For the text-containing cell, return its midpoint in (X, Y) coordinate format. 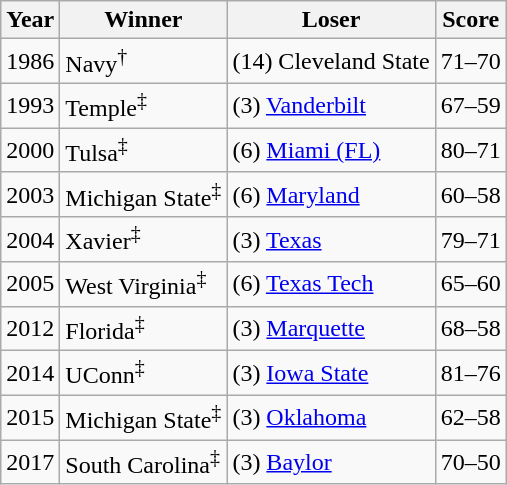
Navy† (144, 62)
Florida‡ (144, 328)
2012 (30, 328)
Tulsa‡ (144, 150)
2015 (30, 418)
62–58 (470, 418)
65–60 (470, 284)
60–58 (470, 194)
70–50 (470, 462)
79–71 (470, 240)
(14) Cleveland State (331, 62)
Temple‡ (144, 106)
71–70 (470, 62)
(6) Texas Tech (331, 284)
(3) Vanderbilt (331, 106)
(3) Oklahoma (331, 418)
2004 (30, 240)
Year (30, 20)
(3) Texas (331, 240)
(6) Miami (FL) (331, 150)
(3) Baylor (331, 462)
68–58 (470, 328)
67–59 (470, 106)
1993 (30, 106)
(6) Maryland (331, 194)
2005 (30, 284)
UConn‡ (144, 374)
2017 (30, 462)
80–71 (470, 150)
(3) Iowa State (331, 374)
South Carolina‡ (144, 462)
Score (470, 20)
Xavier‡ (144, 240)
(3) Marquette (331, 328)
1986 (30, 62)
West Virginia‡ (144, 284)
2000 (30, 150)
2014 (30, 374)
Winner (144, 20)
2003 (30, 194)
81–76 (470, 374)
Loser (331, 20)
